Output the (X, Y) coordinate of the center of the cell containing the given text.  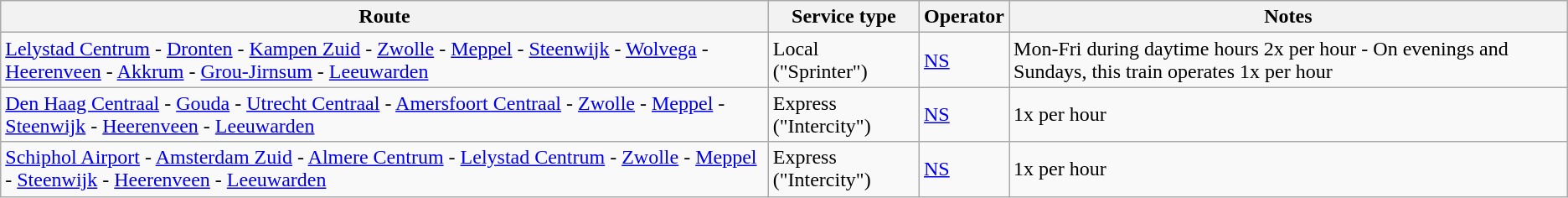
Operator (965, 17)
Local ("Sprinter") (843, 60)
Lelystad Centrum - Dronten - Kampen Zuid - Zwolle - Meppel - Steenwijk - Wolvega - Heerenveen - Akkrum - Grou-Jirnsum - Leeuwarden (384, 60)
Route (384, 17)
Mon-Fri during daytime hours 2x per hour - On evenings and Sundays, this train operates 1x per hour (1288, 60)
Schiphol Airport - Amsterdam Zuid - Almere Centrum - Lelystad Centrum - Zwolle - Meppel - Steenwijk - Heerenveen - Leeuwarden (384, 169)
Notes (1288, 17)
Den Haag Centraal - Gouda - Utrecht Centraal - Amersfoort Centraal - Zwolle - Meppel - Steenwijk - Heerenveen - Leeuwarden (384, 114)
Service type (843, 17)
